Identify which cell holds the provided text, then report its [x, y] central coordinate. 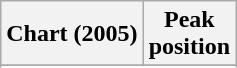
Peakposition [189, 34]
Chart (2005) [72, 34]
